Search for the cell housing the specified text and yield its (X, Y) center coordinate. 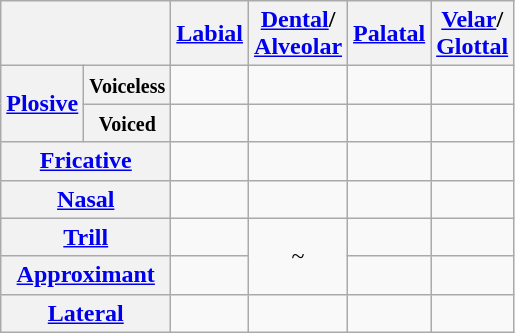
Voiced (128, 123)
Labial (210, 34)
Dental/Alveolar (298, 34)
Velar/Glottal (472, 34)
Voiceless (128, 85)
Trill (86, 237)
Approximant (86, 275)
Plosive (42, 104)
Lateral (86, 313)
~ (298, 256)
Nasal (86, 199)
Fricative (86, 161)
Palatal (390, 34)
